Locate the cell with the specified text and output its (X, Y) center coordinate. 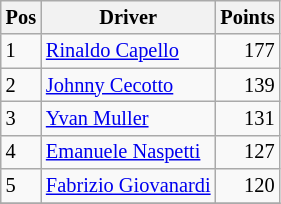
120 (247, 186)
3 (21, 118)
Driver (128, 17)
1 (21, 51)
139 (247, 85)
127 (247, 152)
Pos (21, 17)
5 (21, 186)
Yvan Muller (128, 118)
Points (247, 17)
Emanuele Naspetti (128, 152)
4 (21, 152)
Fabrizio Giovanardi (128, 186)
Johnny Cecotto (128, 85)
Rinaldo Capello (128, 51)
2 (21, 85)
177 (247, 51)
131 (247, 118)
